Pinpoint the cell where the given text exists, returning its (X, Y) midpoint coordinate. 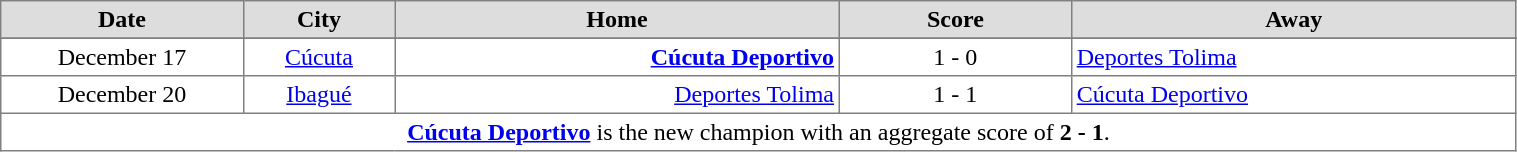
City (319, 20)
Date (122, 20)
Away (1294, 20)
Home (618, 20)
1 - 1 (955, 95)
Score (955, 20)
Cúcuta Deportivo is the new champion with an aggregate score of 2 - 1. (758, 132)
December 17 (122, 57)
Ibagué (319, 95)
1 - 0 (955, 57)
December 20 (122, 95)
Cúcuta (319, 57)
